Return the [X, Y] coordinate for the center point of the cell that contains the specified text.  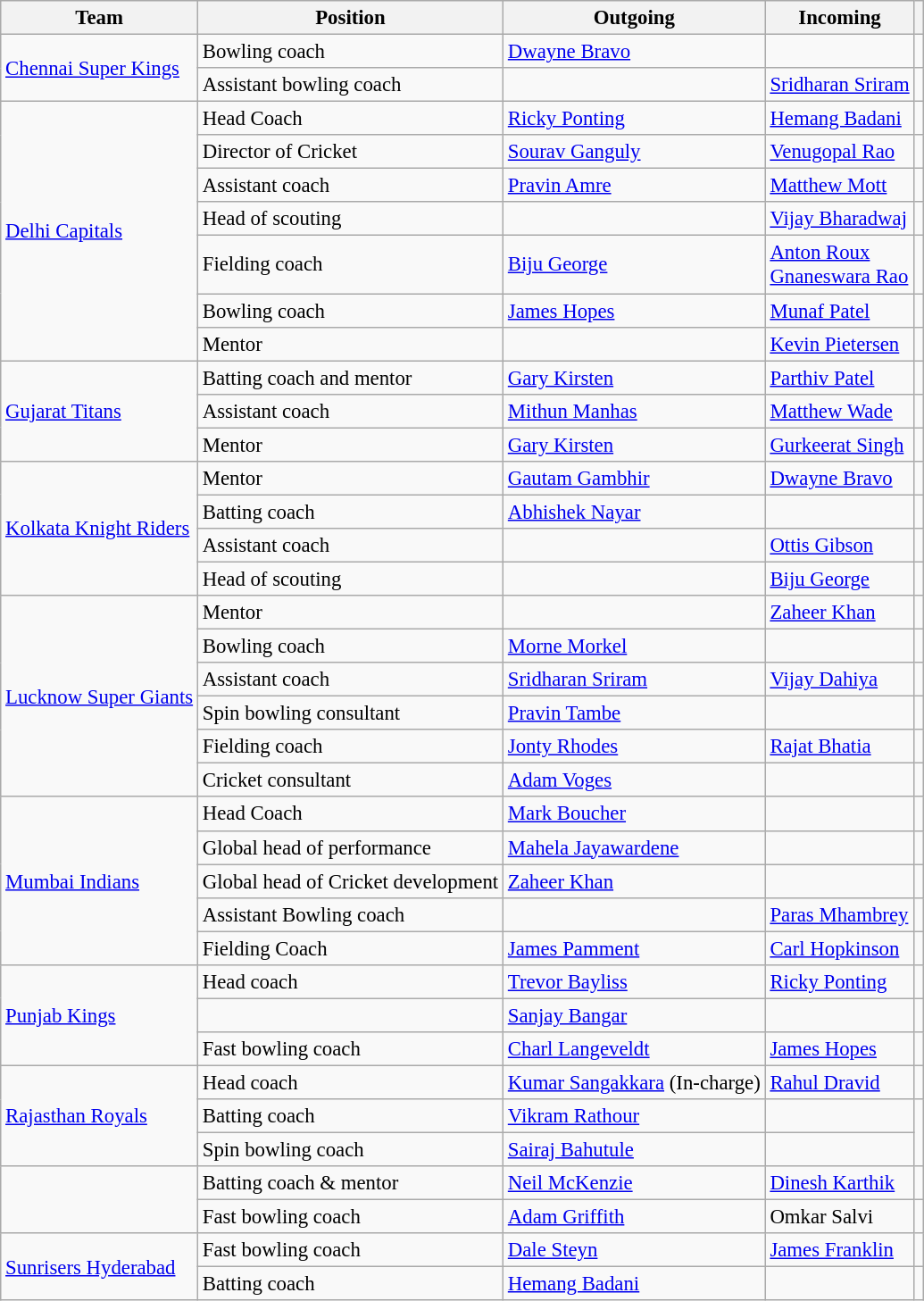
James Pamment [635, 948]
Team [100, 18]
Mahela Jayawardene [635, 847]
Kumar Sangakkara (In-charge) [635, 1082]
Mark Boucher [635, 814]
Munaf Patel [839, 311]
Mumbai Indians [100, 881]
Paras Mhambrey [839, 914]
Global head of Cricket development [350, 881]
Lucknow Super Giants [100, 696]
Position [350, 18]
Vijay Bharadwaj [839, 219]
Anton Roux Gnaneswara Rao [839, 264]
Jonty Rhodes [635, 746]
Trevor Bayliss [635, 982]
Adam Voges [635, 780]
Spin bowling consultant [350, 713]
Punjab Kings [100, 1016]
Vijay Dahiya [839, 680]
Director of Cricket [350, 152]
Pravin Tambe [635, 713]
Assistant Bowling coach [350, 914]
Dinesh Karthik [839, 1183]
Kolkata Knight Riders [100, 529]
Delhi Capitals [100, 231]
Dale Steyn [635, 1250]
Chennai Super Kings [100, 68]
Gautam Gambhir [635, 479]
Matthew Mott [839, 186]
Abhishek Nayar [635, 512]
Gujarat Titans [100, 411]
Omkar Salvi [839, 1217]
Carl Hopkinson [839, 948]
Rajasthan Royals [100, 1116]
Sanjay Bangar [635, 1015]
Fielding Coach [350, 948]
Batting coach and mentor [350, 378]
Gurkeerat Singh [839, 445]
Sairaj Bahutule [635, 1150]
Vikram Rathour [635, 1116]
Pravin Amre [635, 186]
Ottis Gibson [839, 546]
Batting coach & mentor [350, 1183]
Cricket consultant [350, 780]
Adam Griffith [635, 1217]
Morne Morkel [635, 646]
Sourav Ganguly [635, 152]
Outgoing [635, 18]
James Franklin [839, 1250]
Incoming [839, 18]
Rajat Bhatia [839, 746]
Venugopal Rao [839, 152]
Global head of performance [350, 847]
Mithun Manhas [635, 411]
Kevin Pietersen [839, 344]
Assistant bowling coach [350, 85]
Charl Langeveldt [635, 1049]
Matthew Wade [839, 411]
Sunrisers Hyderabad [100, 1266]
Neil McKenzie [635, 1183]
Rahul Dravid [839, 1082]
Spin bowling coach [350, 1150]
Parthiv Patel [839, 378]
